Output the (x, y) coordinate of the center of the cell containing the given text.  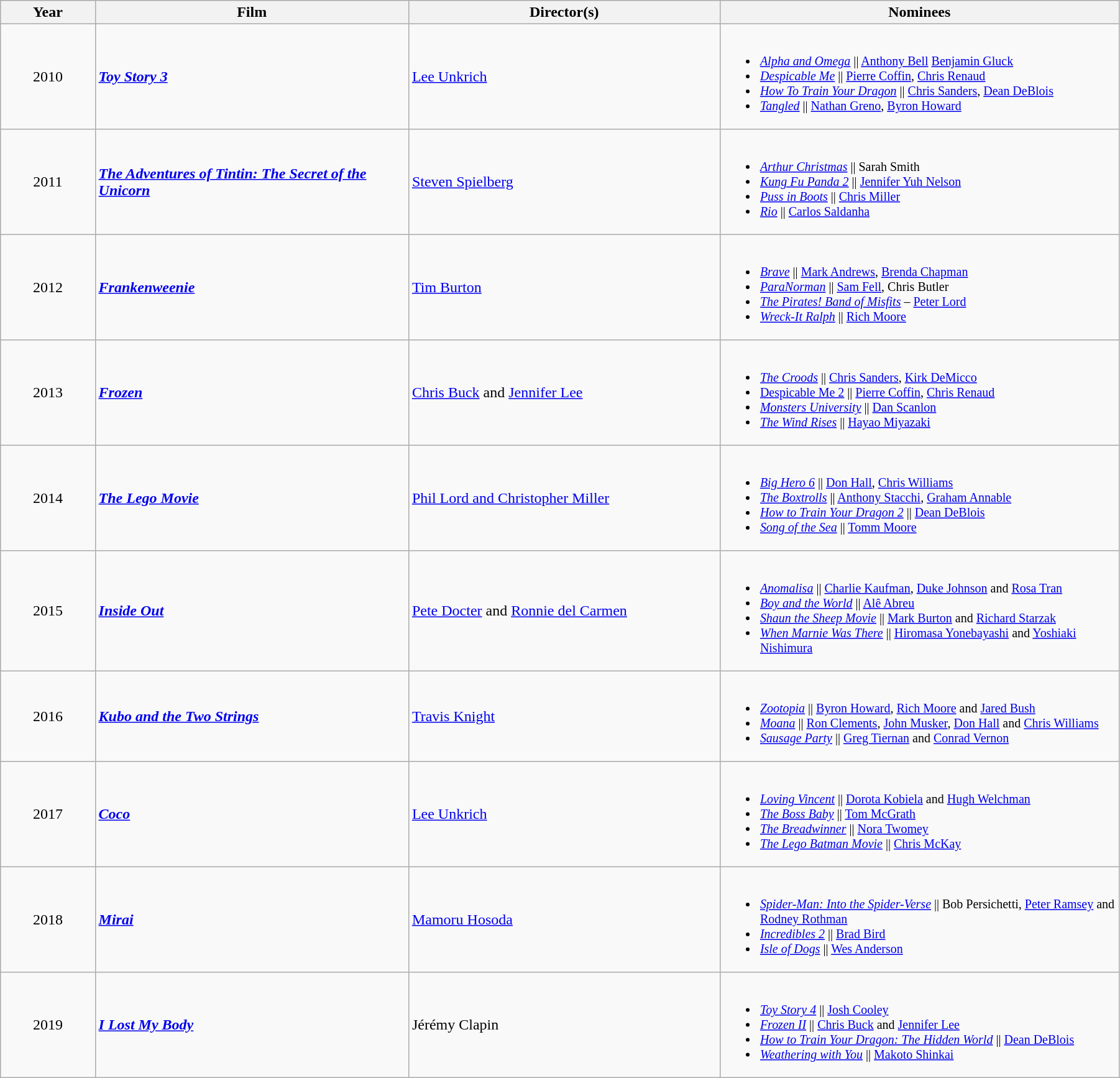
Frozen (252, 393)
The Lego Movie (252, 499)
Pete Docter and Ronnie del Carmen (564, 610)
I Lost My Body (252, 1025)
2014 (48, 499)
Brave || Mark Andrews, Brenda ChapmanParaNorman || Sam Fell, Chris ButlerThe Pirates! Band of Misfits – Peter LordWreck-It Ralph || Rich Moore (919, 287)
Inside Out (252, 610)
Jérémy Clapin (564, 1025)
Toy Story 3 (252, 77)
2016 (48, 716)
Coco (252, 814)
2015 (48, 610)
Loving Vincent || Dorota Kobiela and Hugh WelchmanThe Boss Baby || Tom McGrathThe Breadwinner || Nora TwomeyThe Lego Batman Movie || Chris McKay (919, 814)
Mirai (252, 919)
2018 (48, 919)
Travis Knight (564, 716)
Steven Spielberg (564, 182)
Chris Buck and Jennifer Lee (564, 393)
2011 (48, 182)
Frankenweenie (252, 287)
Nominees (919, 12)
Phil Lord and Christopher Miller (564, 499)
2010 (48, 77)
Mamoru Hosoda (564, 919)
Tim Burton (564, 287)
Year (48, 12)
Kubo and the Two Strings (252, 716)
2017 (48, 814)
Film (252, 12)
Spider-Man: Into the Spider-Verse || Bob Persichetti, Peter Ramsey and Rodney RothmanIncredibles 2 || Brad BirdIsle of Dogs || Wes Anderson (919, 919)
Director(s) (564, 12)
2013 (48, 393)
2019 (48, 1025)
Arthur Christmas || Sarah SmithKung Fu Panda 2 || Jennifer Yuh NelsonPuss in Boots || Chris MillerRio || Carlos Saldanha (919, 182)
2012 (48, 287)
The Adventures of Tintin: The Secret of the Unicorn (252, 182)
